Extract the (x, y) coordinate from the center of the cell holding the provided text.  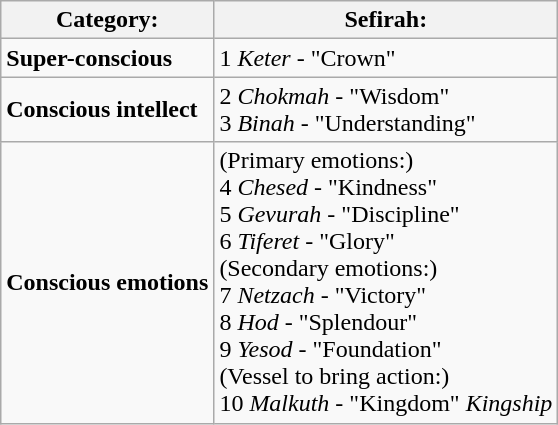
2 Chokmah - "Wisdom"3 Binah - "Understanding" (386, 110)
Category: (108, 20)
1 Keter - "Crown" (386, 58)
Conscious emotions (108, 282)
Sefirah: (386, 20)
Conscious intellect (108, 110)
Super-conscious (108, 58)
